Detect which cell encompasses the target text, then output its [x, y] center coordinate. 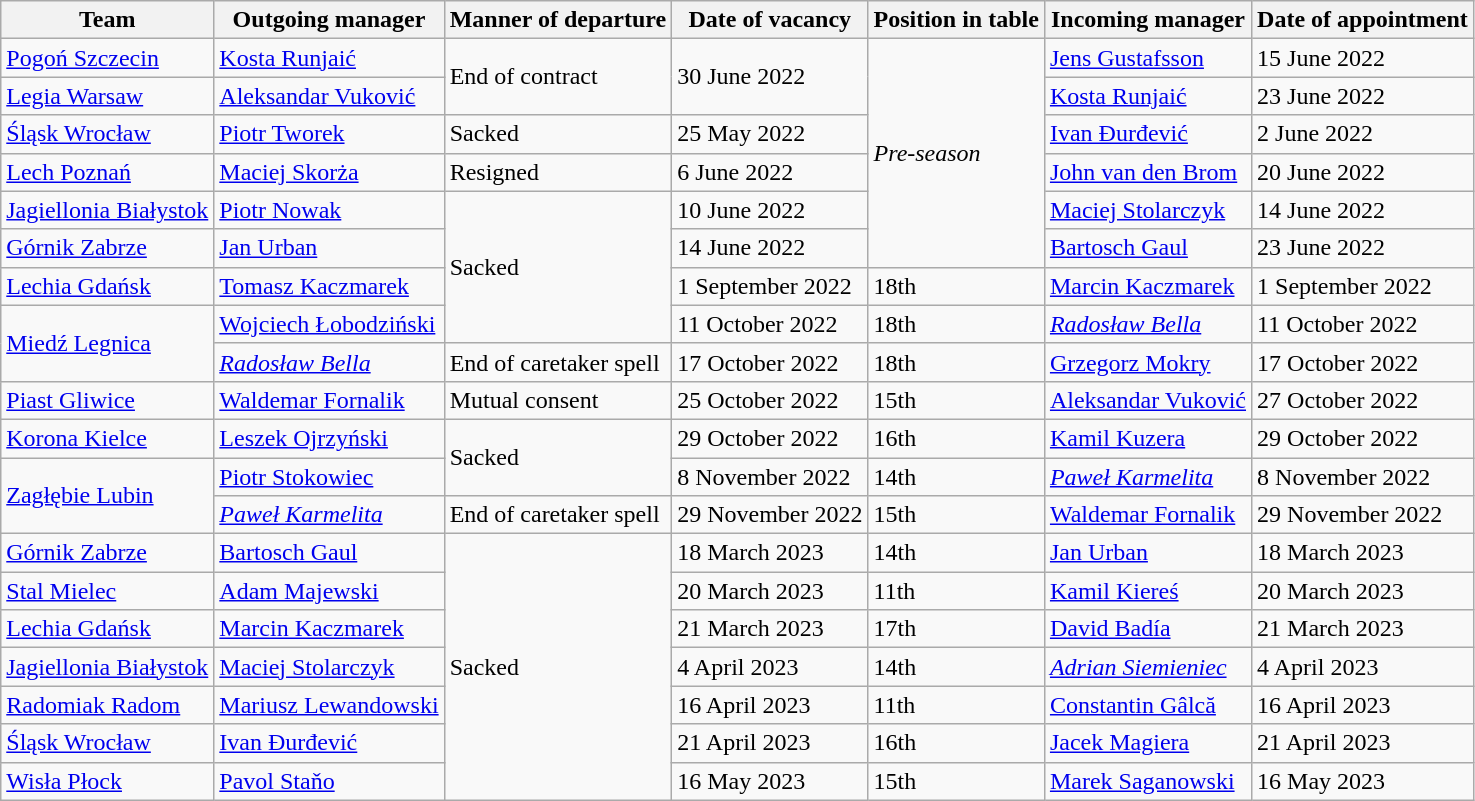
25 October 2022 [770, 400]
Kamil Kiereś [1148, 591]
25 May 2022 [770, 134]
Pogoń Szczecin [108, 58]
Leszek Ojrzyński [329, 438]
Pavol Staňo [329, 781]
Constantin Gâlcă [1148, 705]
Resigned [558, 172]
End of contract [558, 77]
Maciej Skorża [329, 172]
Wisła Płock [108, 781]
20 June 2022 [1363, 172]
Tomasz Kaczmarek [329, 286]
Jens Gustafsson [1148, 58]
2 June 2022 [1363, 134]
Mariusz Lewandowski [329, 705]
Kamil Kuzera [1148, 438]
Pre-season [956, 153]
Zagłębie Lubin [108, 496]
Stal Mielec [108, 591]
Miedź Legnica [108, 343]
Date of vacancy [770, 20]
Date of appointment [1363, 20]
Jacek Magiera [1148, 743]
15 June 2022 [1363, 58]
Manner of departure [558, 20]
Adam Majewski [329, 591]
30 June 2022 [770, 77]
David Badía [1148, 629]
10 June 2022 [770, 210]
Marek Saganowski [1148, 781]
Piotr Nowak [329, 210]
Grzegorz Mokry [1148, 362]
Legia Warsaw [108, 96]
Incoming manager [1148, 20]
Korona Kielce [108, 438]
Piotr Stokowiec [329, 477]
Team [108, 20]
27 October 2022 [1363, 400]
Adrian Siemieniec [1148, 667]
6 June 2022 [770, 172]
Piotr Tworek [329, 134]
Piast Gliwice [108, 400]
Mutual consent [558, 400]
John van den Brom [1148, 172]
Lech Poznań [108, 172]
Radomiak Radom [108, 705]
Wojciech Łobodziński [329, 324]
Position in table [956, 20]
Outgoing manager [329, 20]
17th [956, 629]
